Provide the (x, y) coordinate of the cell's center where the given text is located.  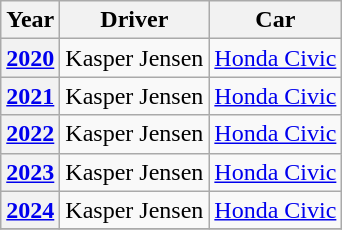
2021 (30, 96)
Driver (134, 20)
Year (30, 20)
2022 (30, 134)
2023 (30, 172)
2024 (30, 210)
Car (276, 20)
2020 (30, 58)
